Pinpoint the cell where the given text exists, returning its [X, Y] midpoint coordinate. 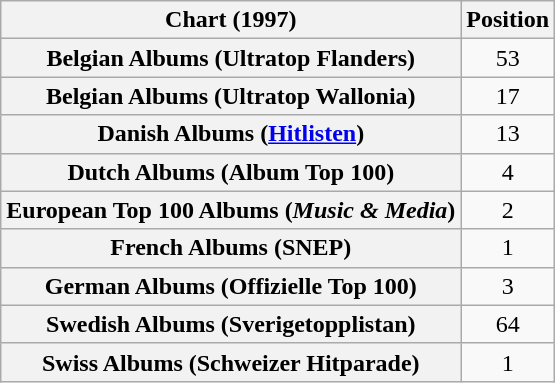
Position [508, 20]
French Albums (SNEP) [231, 248]
3 [508, 286]
European Top 100 Albums (Music & Media) [231, 210]
Belgian Albums (Ultratop Flanders) [231, 58]
Swiss Albums (Schweizer Hitparade) [231, 362]
Swedish Albums (Sverigetopplistan) [231, 324]
53 [508, 58]
Belgian Albums (Ultratop Wallonia) [231, 96]
Danish Albums (Hitlisten) [231, 134]
64 [508, 324]
4 [508, 172]
German Albums (Offizielle Top 100) [231, 286]
Dutch Albums (Album Top 100) [231, 172]
2 [508, 210]
13 [508, 134]
Chart (1997) [231, 20]
17 [508, 96]
